Return the (x, y) coordinate for the center point of the cell that contains the specified text.  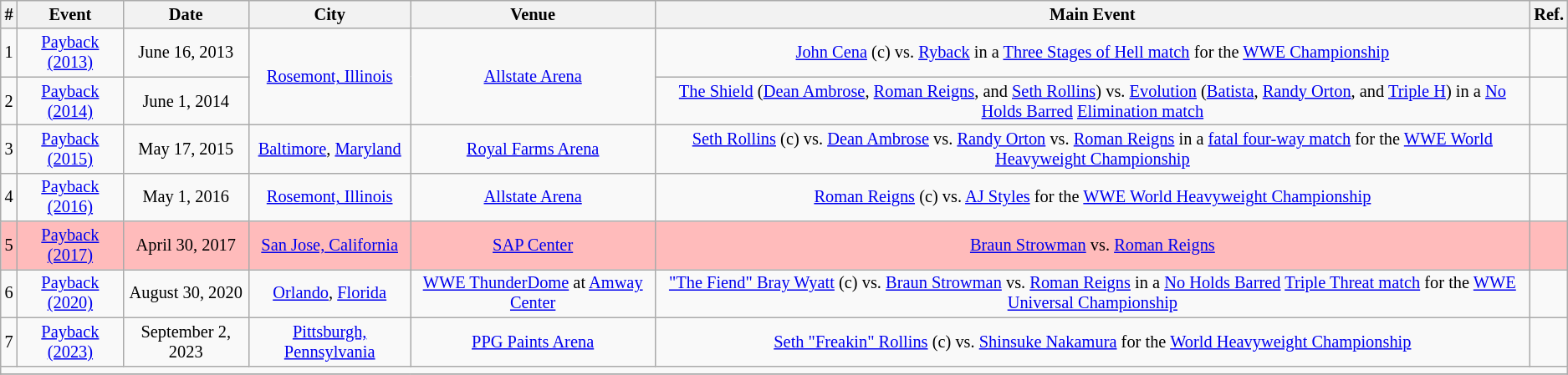
Payback (2014) (70, 101)
Orlando, Florida (329, 293)
4 (9, 197)
Seth "Freakin" Rollins (c) vs. Shinsuke Nakamura for the World Heavyweight Championship (1092, 342)
Payback (2013) (70, 53)
Payback (2020) (70, 293)
"The Fiend" Bray Wyatt (c) vs. Braun Strowman vs. Roman Reigns in a No Holds Barred Triple Threat match for the WWE Universal Championship (1092, 293)
Payback (2023) (70, 342)
Roman Reigns (c) vs. AJ Styles for the WWE World Heavyweight Championship (1092, 197)
May 17, 2015 (186, 149)
Payback (2015) (70, 149)
Royal Farms Arena (533, 149)
Baltimore, Maryland (329, 149)
Payback (2016) (70, 197)
Main Event (1092, 14)
June 1, 2014 (186, 101)
April 30, 2017 (186, 246)
September 2, 2023 (186, 342)
WWE ThunderDome at Amway Center (533, 293)
Pittsburgh, Pennsylvania (329, 342)
Event (70, 14)
Braun Strowman vs. Roman Reigns (1092, 246)
San Jose, California (329, 246)
Seth Rollins (c) vs. Dean Ambrose vs. Randy Orton vs. Roman Reigns in a fatal four-way match for the WWE World Heavyweight Championship (1092, 149)
May 1, 2016 (186, 197)
2 (9, 101)
# (9, 14)
PPG Paints Arena (533, 342)
6 (9, 293)
Venue (533, 14)
Ref. (1549, 14)
The Shield (Dean Ambrose, Roman Reigns, and Seth Rollins) vs. Evolution (Batista, Randy Orton, and Triple H) in a No Holds Barred Elimination match (1092, 101)
SAP Center (533, 246)
August 30, 2020 (186, 293)
3 (9, 149)
Payback (2017) (70, 246)
5 (9, 246)
June 16, 2013 (186, 53)
City (329, 14)
John Cena (c) vs. Ryback in a Three Stages of Hell match for the WWE Championship (1092, 53)
7 (9, 342)
1 (9, 53)
Date (186, 14)
